Determine the (x, y) coordinate at the center of the cell enclosing the given text.  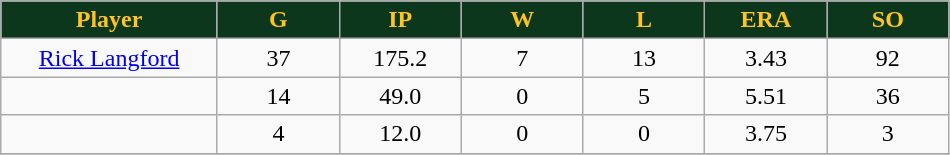
49.0 (400, 96)
3.43 (766, 58)
ERA (766, 20)
4 (278, 134)
37 (278, 58)
Player (110, 20)
36 (888, 96)
G (278, 20)
3.75 (766, 134)
5.51 (766, 96)
3 (888, 134)
5 (644, 96)
Rick Langford (110, 58)
SO (888, 20)
W (522, 20)
14 (278, 96)
92 (888, 58)
IP (400, 20)
13 (644, 58)
7 (522, 58)
12.0 (400, 134)
L (644, 20)
175.2 (400, 58)
